For the text-containing cell, return its midpoint in (X, Y) coordinate format. 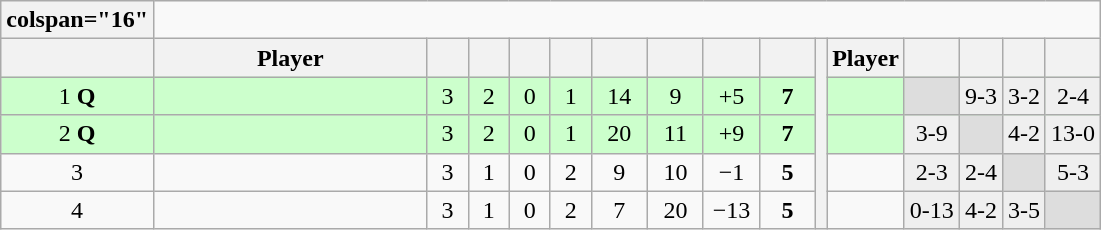
11 (675, 134)
10 (675, 172)
+9 (731, 134)
4 (78, 210)
1 Q (78, 96)
14 (619, 96)
13-0 (1072, 134)
3-2 (1024, 96)
2-3 (932, 172)
−1 (731, 172)
3-9 (932, 134)
+5 (731, 96)
−13 (731, 210)
0-13 (932, 210)
colspan="16" (78, 20)
3-5 (1024, 210)
2 Q (78, 134)
9-3 (980, 96)
5-3 (1072, 172)
